Determine the (X, Y) coordinate at the center of the cell enclosing the given text.  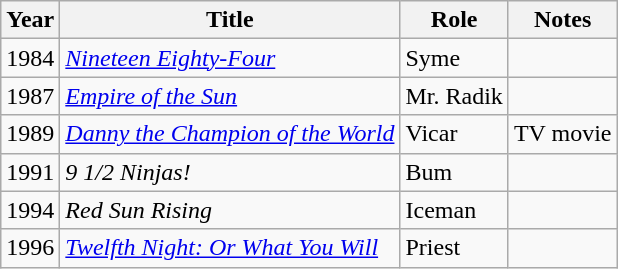
Year (30, 20)
Role (454, 20)
Empire of the Sun (230, 96)
Vicar (454, 134)
Syme (454, 58)
Title (230, 20)
Danny the Champion of the World (230, 134)
Bum (454, 172)
1996 (30, 248)
Red Sun Rising (230, 210)
1991 (30, 172)
Notes (562, 20)
1989 (30, 134)
Mr. Radik (454, 96)
1984 (30, 58)
Twelfth Night: Or What You Will (230, 248)
9 1/2 Ninjas! (230, 172)
Nineteen Eighty-Four (230, 58)
Priest (454, 248)
1987 (30, 96)
TV movie (562, 134)
1994 (30, 210)
Iceman (454, 210)
